Extract the [x, y] coordinate from the center of the cell holding the provided text.  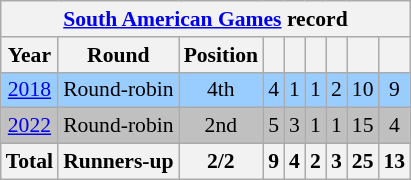
2018 [30, 90]
Round [118, 55]
5 [274, 126]
Year [30, 55]
2/2 [221, 162]
Position [221, 55]
South American Games record [206, 19]
25 [363, 162]
10 [363, 90]
Total [30, 162]
2022 [30, 126]
13 [394, 162]
4th [221, 90]
15 [363, 126]
2nd [221, 126]
Runners-up [118, 162]
